Locate the cell with the specified text and output its (X, Y) center coordinate. 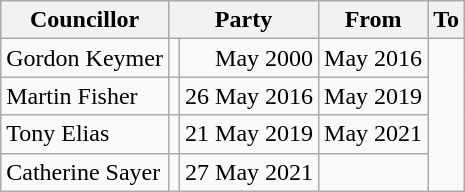
Party (243, 20)
May 2016 (374, 58)
May 2019 (374, 96)
Catherine Sayer (85, 172)
May 2021 (374, 134)
Martin Fisher (85, 96)
Councillor (85, 20)
21 May 2019 (250, 134)
27 May 2021 (250, 172)
To (446, 20)
Gordon Keymer (85, 58)
May 2000 (250, 58)
Tony Elias (85, 134)
From (374, 20)
26 May 2016 (250, 96)
